Identify which cell holds the provided text, then report its [x, y] central coordinate. 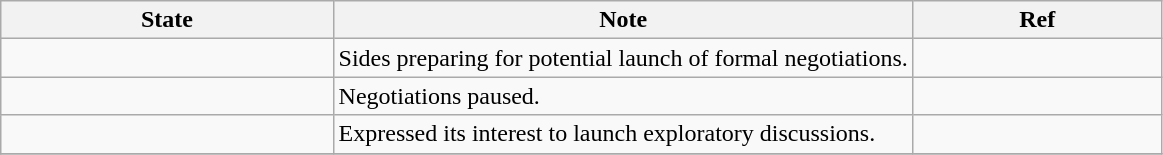
Expressed its interest to launch exploratory discussions. [623, 134]
Ref [1037, 20]
Sides preparing for potential launch of formal negotiations. [623, 58]
State [167, 20]
Negotiations paused. [623, 96]
Note [623, 20]
